Return [X, Y] of the center of cell containing provided text 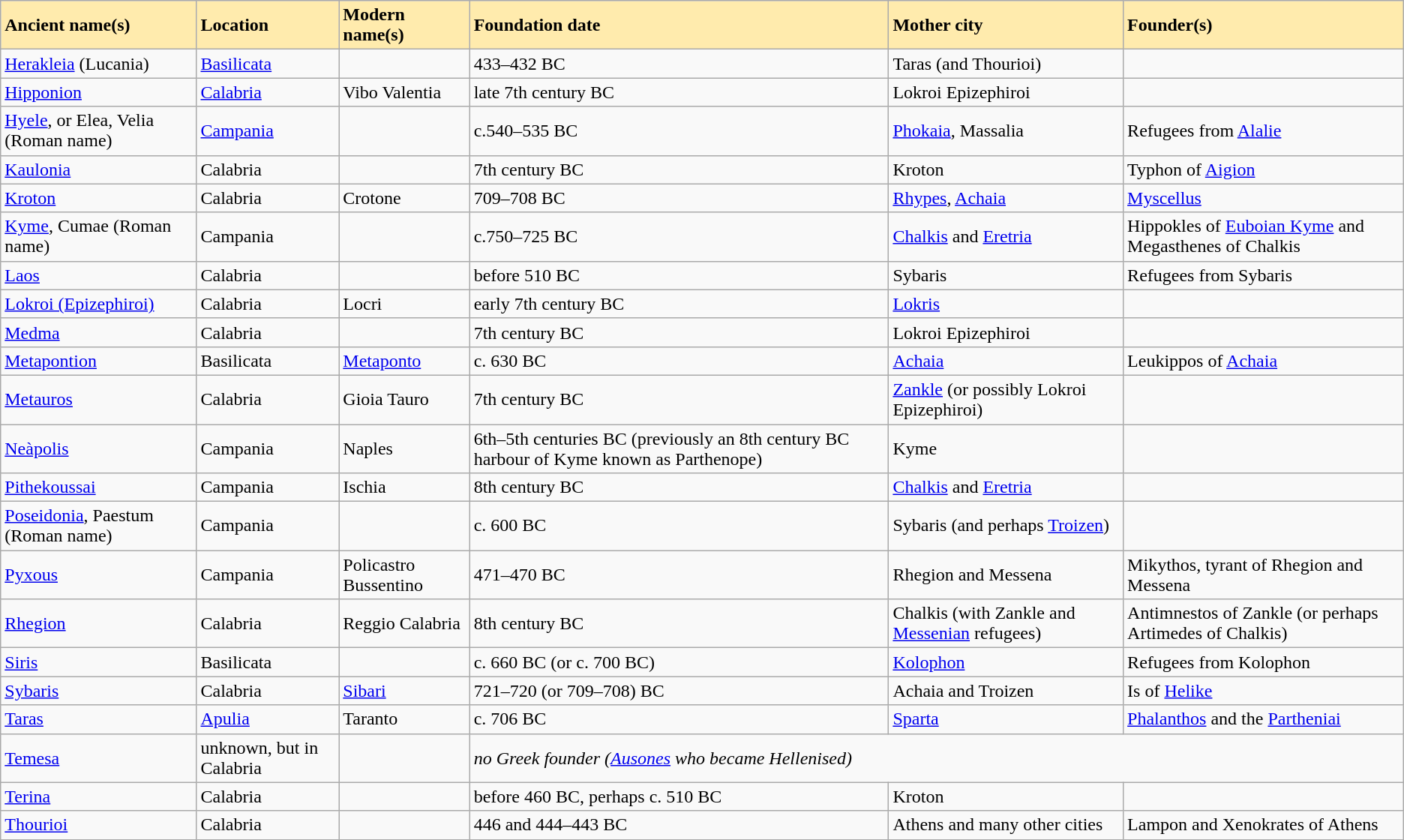
Is of Helike [1264, 691]
Gioia Tauro [404, 399]
Sibari [404, 691]
Crotone [404, 198]
446 and 444–443 BC [679, 825]
Refugees from Kolophon [1264, 662]
Reggio Calabria [404, 624]
Athens and many other cities [1006, 825]
Kolophon [1006, 662]
Ischia [404, 487]
Pithekoussai [99, 487]
Taras [99, 719]
Leukippos of Achaia [1264, 361]
Rhegion and Messena [1006, 574]
Ancient name(s) [99, 25]
Phalanthos and the Partheniai [1264, 719]
Laos [99, 275]
no Greek founder (Ausones who became Hellenised) [936, 757]
6th–5th centuries BC (previously an 8th century BC harbour of Kyme known as Parthenope) [679, 448]
Rhypes, Achaia [1006, 198]
Vibo Valentia [404, 92]
Pyxous [99, 574]
Medma [99, 332]
Lokroi (Epizephiroi) [99, 304]
Terina [99, 796]
Thourioi [99, 825]
Chalkis (with Zankle and Messenian refugees) [1006, 624]
Policastro Bussentino [404, 574]
c. 660 BC (or c. 700 BC) [679, 662]
Antimnestos of Zankle (or perhaps Artimedes of Chalkis) [1264, 624]
c.750–725 BC [679, 237]
Zankle (or possibly Lokroi Epizephiroi) [1006, 399]
before 460 BC, perhaps c. 510 BC [679, 796]
late 7th century BC [679, 92]
Achaia [1006, 361]
471–470 BC [679, 574]
Kyme, Cumae (Roman name) [99, 237]
Taranto [404, 719]
Hippokles of Euboian Kyme and Megasthenes of Chalkis [1264, 237]
Temesa [99, 757]
Myscellus [1264, 198]
Location [268, 25]
Naples [404, 448]
Mikythos, tyrant of Rhegion and Messena [1264, 574]
Founder(s) [1264, 25]
Sparta [1006, 719]
Lokris [1006, 304]
unknown, but in Calabria [268, 757]
Poseidonia, Paestum (Roman name) [99, 526]
Typhon of Aigion [1264, 169]
Metapontion [99, 361]
Metauros [99, 399]
Mother city [1006, 25]
709–708 BC [679, 198]
Modern name(s) [404, 25]
Kyme [1006, 448]
Rhegion [99, 624]
Foundation date [679, 25]
Lampon and Xenokrates of Athens [1264, 825]
before 510 BC [679, 275]
c. 600 BC [679, 526]
c. 706 BC [679, 719]
Taras (and Thourioi) [1006, 64]
early 7th century BC [679, 304]
Achaia and Troizen [1006, 691]
Phokaia, Massalia [1006, 130]
Metaponto [404, 361]
c. 630 BC [679, 361]
Refugees from Sybaris [1264, 275]
Sybaris (and perhaps Troizen) [1006, 526]
Apulia [268, 719]
433–432 BC [679, 64]
c.540–535 BC [679, 130]
Locri [404, 304]
Kaulonia [99, 169]
Refugees from Alalie [1264, 130]
Hyele, or Elea, Velia (Roman name) [99, 130]
Hipponion [99, 92]
721–720 (or 709–708) BC [679, 691]
Neàpolis [99, 448]
Herakleia (Lucania) [99, 64]
Siris [99, 662]
